Provide the [X, Y] coordinate of the cell's center where the given text is located.  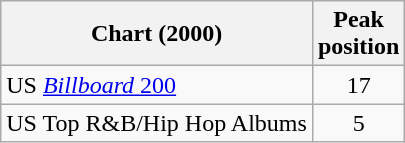
Chart (2000) [157, 34]
17 [358, 85]
US Top R&B/Hip Hop Albums [157, 123]
US Billboard 200 [157, 85]
5 [358, 123]
Peakposition [358, 34]
